Determine the (x, y) coordinate at the center of the cell enclosing the given text.  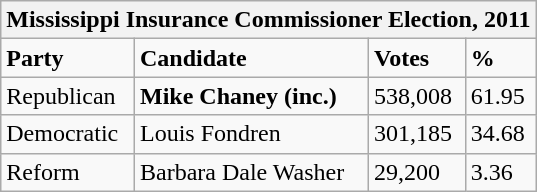
301,185 (416, 134)
Barbara Dale Washer (251, 172)
Reform (68, 172)
% (500, 58)
Mike Chaney (inc.) (251, 96)
29,200 (416, 172)
538,008 (416, 96)
34.68 (500, 134)
Mississippi Insurance Commissioner Election, 2011 (268, 20)
Party (68, 58)
61.95 (500, 96)
Candidate (251, 58)
Votes (416, 58)
3.36 (500, 172)
Republican (68, 96)
Democratic (68, 134)
Louis Fondren (251, 134)
